Determine the (x, y) coordinate at the center of the cell enclosing the given text.  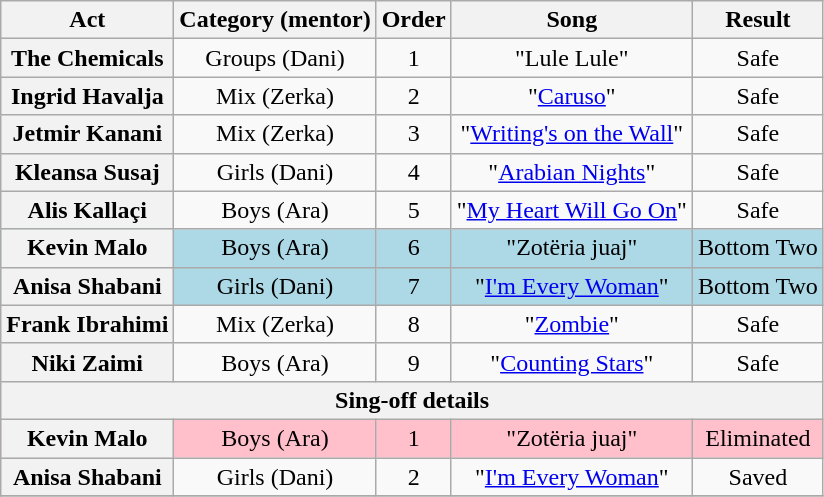
Order (414, 20)
9 (414, 362)
7 (414, 286)
Sing-off details (412, 400)
Alis Kallaçi (88, 210)
"My Heart Will Go On" (572, 210)
The Chemicals (88, 58)
"Writing's on the Wall" (572, 134)
Jetmir Kanani (88, 134)
Frank Ibrahimi (88, 324)
"Lule Lule" (572, 58)
Saved (758, 477)
Ingrid Havalja (88, 96)
"Zombie" (572, 324)
6 (414, 248)
5 (414, 210)
"Arabian Nights" (572, 172)
Eliminated (758, 438)
Result (758, 20)
Act (88, 20)
8 (414, 324)
"Caruso" (572, 96)
"Counting Stars" (572, 362)
Kleansa Susaj (88, 172)
Category (mentor) (275, 20)
Groups (Dani) (275, 58)
Niki Zaimi (88, 362)
4 (414, 172)
Song (572, 20)
3 (414, 134)
